Return the [x, y] coordinate for the center point of the cell that contains the specified text.  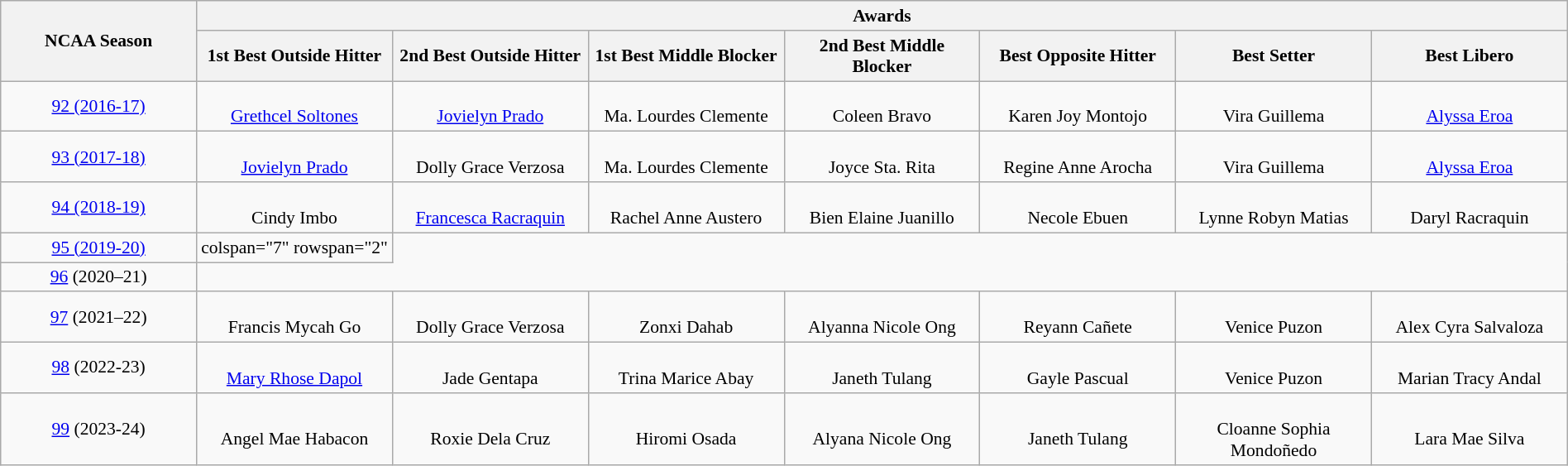
Francis Mycah Go [294, 318]
Roxie Dela Cruz [490, 429]
Jade Gentapa [490, 368]
Gayle Pascual [1078, 368]
Alyanna Nicole Ong [882, 318]
Best Libero [1469, 56]
1st Best Middle Blocker [686, 56]
NCAA Season [99, 41]
Joyce Sta. Rita [882, 157]
Bien Elaine Juanillo [882, 207]
Necole Ebuen [1078, 207]
Angel Mae Habacon [294, 429]
97 (2021–22) [99, 318]
Lara Mae Silva [1469, 429]
Marian Tracy Andal [1469, 368]
Daryl Racraquin [1469, 207]
Cindy Imbo [294, 207]
Karen Joy Montojo [1078, 106]
Reyann Cañete [1078, 318]
Best Opposite Hitter [1078, 56]
Mary Rhose Dapol [294, 368]
1st Best Outside Hitter [294, 56]
Hiromi Osada [686, 429]
Trina Marice Abay [686, 368]
99 (2023-24) [99, 429]
92 (2016-17) [99, 106]
95 (2019-20) [99, 247]
Lynne Robyn Matias [1274, 207]
93 (2017-18) [99, 157]
Best Setter [1274, 56]
Regine Anne Arocha [1078, 157]
2nd Best Outside Hitter [490, 56]
94 (2018-19) [99, 207]
Alyana Nicole Ong [882, 429]
Alex Cyra Salvaloza [1469, 318]
Grethcel Soltones [294, 106]
Rachel Anne Austero [686, 207]
98 (2022-23) [99, 368]
Cloanne Sophia Mondoñedo [1274, 429]
2nd Best Middle Blocker [882, 56]
Zonxi Dahab [686, 318]
96 (2020–21) [99, 277]
Awards [882, 16]
Francesca Racraquin [490, 207]
colspan="7" rowspan="2" [294, 247]
Coleen Bravo [882, 106]
